Return the (X, Y) coordinate for the center point of the cell that contains the specified text.  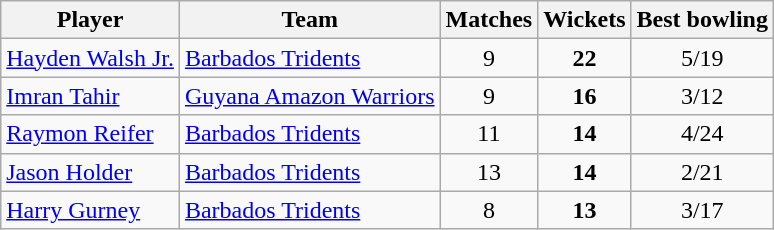
Imran Tahir (90, 96)
4/24 (702, 134)
11 (489, 134)
Player (90, 20)
8 (489, 210)
Raymon Reifer (90, 134)
Wickets (584, 20)
2/21 (702, 172)
22 (584, 58)
Hayden Walsh Jr. (90, 58)
Guyana Amazon Warriors (310, 96)
3/17 (702, 210)
Best bowling (702, 20)
Harry Gurney (90, 210)
16 (584, 96)
5/19 (702, 58)
Team (310, 20)
Jason Holder (90, 172)
Matches (489, 20)
3/12 (702, 96)
